Scan for the cell matching the given text and deliver its [x, y] coordinate at center. 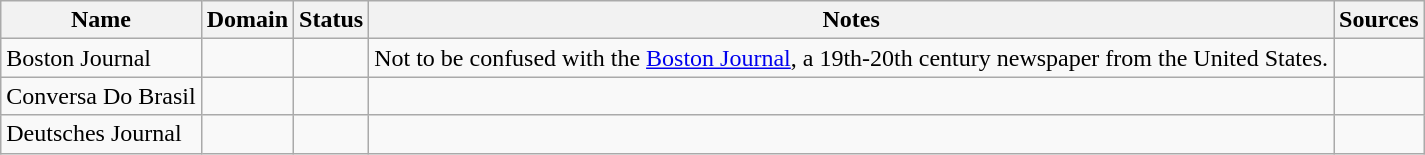
Name [101, 20]
Notes [852, 20]
Domain [247, 20]
Status [332, 20]
Conversa Do Brasil [101, 96]
Not to be confused with the Boston Journal, a 19th-20th century newspaper from the United States. [852, 58]
Sources [1380, 20]
Boston Journal [101, 58]
Deutsches Journal [101, 134]
